Return (X, Y) of the center of cell containing provided text 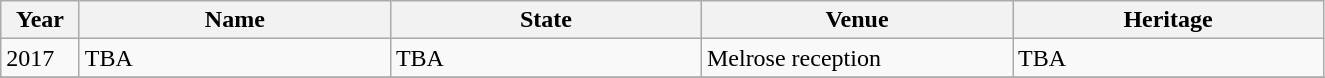
State (546, 20)
2017 (40, 58)
Heritage (1168, 20)
Name (234, 20)
Melrose reception (856, 58)
Year (40, 20)
Venue (856, 20)
